Extract the (X, Y) coordinate from the center of the cell holding the provided text.  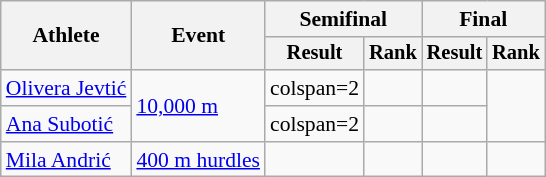
Ana Subotić (66, 124)
Semifinal (344, 19)
Athlete (66, 36)
Olivera Jevtić (66, 88)
Event (198, 36)
10,000 m (198, 106)
Final (484, 19)
